Return [X, Y] of the center of cell containing provided text 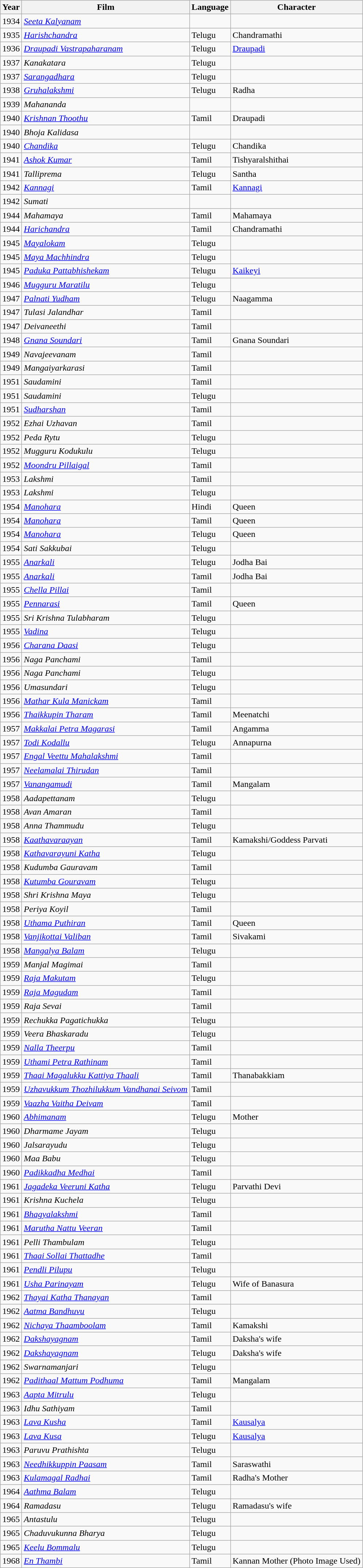
Vanjikottai Valiban [106, 937]
Usha Parinayam [106, 1283]
Mangalya Balam [106, 951]
Kutumba Gouravam [106, 881]
Marutha Nattu Veeran [106, 1228]
Keelu Bommalu [106, 1547]
Kanakatara [106, 63]
Charana Daasi [106, 645]
En Thambi [106, 1561]
Padithaal Mattum Podhuma [106, 1381]
Thayai Katha Thanayan [106, 1298]
Wife of Banasura [297, 1283]
1934 [11, 21]
Kannan Mother (Photo Image Used) [297, 1561]
Sarangadhara [106, 77]
Naagamma [297, 299]
Aatma Bandhuvu [106, 1311]
Antastulu [106, 1520]
Sumati [106, 202]
Maa Babu [106, 1159]
1948 [11, 340]
Neelamalai Thirudan [106, 770]
Language [210, 7]
Thaikkupin Tharam [106, 715]
Film [106, 7]
Swarnamanjari [106, 1367]
Mangaiyarkarasi [106, 368]
Thaai Magalukku Kattiya Thaali [106, 1076]
Manjal Magimai [106, 964]
Peda Rytu [106, 437]
1936 [11, 49]
Kulamagal Radhai [106, 1478]
Kathavarayuni Katha [106, 854]
Mayalokam [106, 243]
Vaazha Vaitha Deivam [106, 1103]
Navajeevanam [106, 354]
Aapta Mitrulu [106, 1395]
Jalsarayudu [106, 1145]
Maya Machhindra [106, 257]
Deivaneethi [106, 326]
Aadapettanam [106, 798]
Radha's Mother [297, 1478]
Sudharshan [106, 410]
Kudumba Gauravam [106, 867]
Year [11, 7]
Kamakshi/Goddess Parvati [297, 839]
Talliprema [106, 174]
Anna Thammudu [106, 826]
Raja Sevai [106, 1006]
Character [297, 7]
Uthama Puthiran [106, 923]
Radha [297, 90]
Idhu Sathiyam [106, 1408]
Santha [297, 174]
1938 [11, 90]
Nichaya Thaamboolam [106, 1325]
Saraswathi [297, 1464]
Harichandra [106, 229]
Sati Sakkubai [106, 548]
Krishna Kuchela [106, 1200]
Ramadasu's wife [297, 1506]
Ezhai Uzhavan [106, 424]
Rechukka Pagatichukka [106, 1020]
Kaikeyi [297, 271]
Krishnan Thoothu [106, 118]
Mathar Kula Manickam [106, 701]
Mugguru Maratilu [106, 285]
Parvathi Devi [297, 1186]
Thanabakkiam [297, 1076]
Lava Kusha [106, 1422]
Lava Kusa [106, 1436]
Avan Amaran [106, 812]
Ramadasu [106, 1506]
Paduka Pattabhishekam [106, 271]
Kaathavaraayan [106, 839]
Umasundari [106, 687]
1939 [11, 104]
Vadina [106, 632]
Angamma [297, 729]
Abhimanam [106, 1117]
Padikkadha Medhai [106, 1173]
Harishchandra [106, 35]
Gruhalakshmi [106, 90]
Vanangamudi [106, 784]
Pendli Pilupu [106, 1269]
Makkalai Petra Magarasi [106, 729]
1968 [11, 1561]
Kamakshi [297, 1325]
Raja Makutam [106, 978]
Raja Magudam [106, 992]
Aathma Balam [106, 1491]
Annapurna [297, 742]
Palnati Yudham [106, 299]
Seeta Kalyanam [106, 21]
Moondru Pillaigal [106, 465]
1935 [11, 35]
Shri Krishna Maya [106, 895]
Tulasi Jalandhar [106, 312]
Thaai Sollai Thattadhe [106, 1256]
Tishyaralshithai [297, 160]
Needhikkuppin Paasam [106, 1464]
Periya Koyil [106, 909]
Paruvu Prathishta [106, 1450]
Sivakami [297, 937]
Mahananda [106, 104]
Nalla Theerpu [106, 1048]
1946 [11, 285]
Jagadeka Veeruni Katha [106, 1186]
Bhagyalakshmi [106, 1214]
Sri Krishna Tulabharam [106, 618]
Todi Kodallu [106, 742]
Draupadi Vastrapaharanam [106, 49]
Pennarasi [106, 604]
Pelli Thambulam [106, 1242]
Uthami Petra Rathinam [106, 1062]
Ashok Kumar [106, 160]
Hindi [210, 507]
Veera Bhaskaradu [106, 1034]
Mother [297, 1117]
Meenatchi [297, 715]
Chaduvukunna Bharya [106, 1533]
Engal Veettu Mahalakshmi [106, 756]
Bhoja Kalidasa [106, 132]
Uzhavukkum Thozhilukkum Vandhanai Seivom [106, 1089]
Dharmame Jayam [106, 1131]
Mugguru Kodukulu [106, 451]
Chella Pillai [106, 590]
